Find where the given text appears and provide that cell's center as [x, y] coordinate. 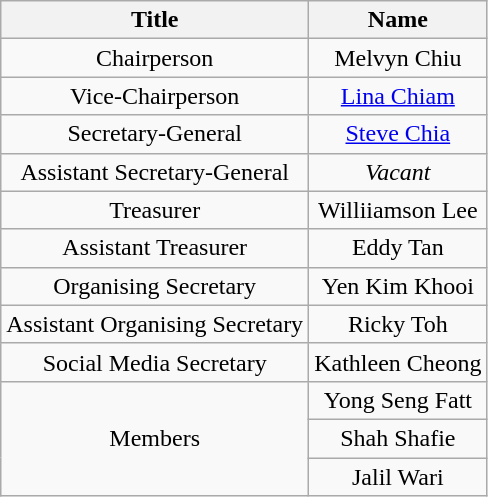
Eddy Tan [398, 248]
Steve Chia [398, 134]
Kathleen Cheong [398, 362]
Assistant Treasurer [155, 248]
Yong Seng Fatt [398, 400]
Secretary-General [155, 134]
Melvyn Chiu [398, 58]
Treasurer [155, 210]
Shah Shafie [398, 438]
Organising Secretary [155, 286]
Jalil Wari [398, 477]
Vacant [398, 172]
Yen Kim Khooi [398, 286]
Members [155, 438]
Vice-Chairperson [155, 96]
Chairperson [155, 58]
Williiamson Lee [398, 210]
Assistant Organising Secretary [155, 324]
Name [398, 20]
Social Media Secretary [155, 362]
Title [155, 20]
Lina Chiam [398, 96]
Assistant Secretary-General [155, 172]
Ricky Toh [398, 324]
